Detect which cell encompasses the target text, then output its (X, Y) center coordinate. 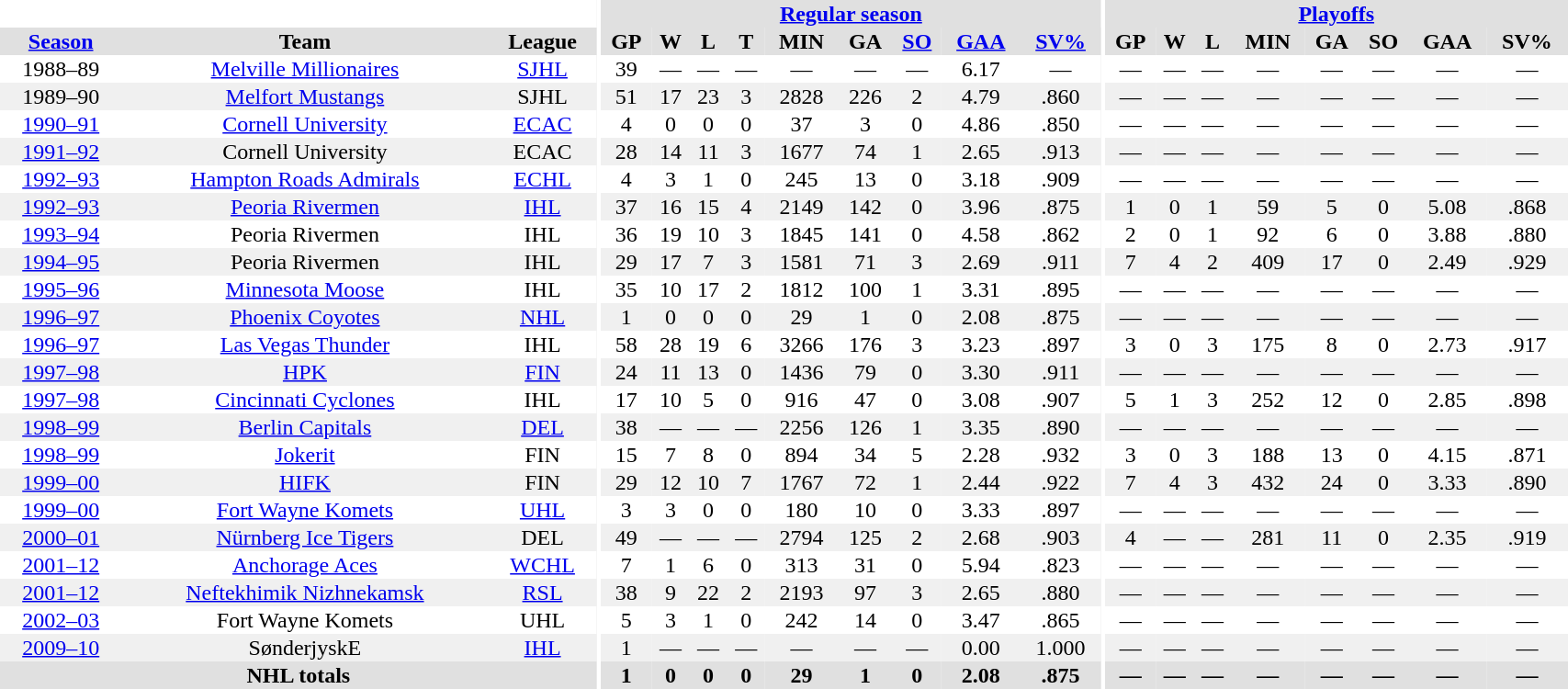
175 (1268, 344)
2.44 (981, 482)
4.15 (1448, 455)
.868 (1527, 207)
252 (1268, 400)
92 (1268, 234)
51 (626, 96)
2193 (802, 593)
T (746, 41)
188 (1268, 455)
74 (865, 152)
59 (1268, 207)
226 (865, 96)
ECHL (542, 179)
SønderjyskE (305, 648)
49 (626, 537)
.898 (1527, 400)
0.00 (981, 648)
141 (865, 234)
36 (626, 234)
245 (802, 179)
Nürnberg Ice Tigers (305, 537)
1989–90 (61, 96)
.917 (1527, 344)
HIFK (305, 482)
1994–95 (61, 262)
.929 (1527, 262)
Playoffs (1336, 14)
72 (865, 482)
.871 (1527, 455)
1.000 (1061, 648)
916 (802, 400)
1991–92 (61, 152)
35 (626, 289)
.865 (1061, 620)
281 (1268, 537)
HPK (305, 372)
3.31 (981, 289)
39 (626, 69)
League (542, 41)
3.18 (981, 179)
WCHL (542, 565)
313 (802, 565)
Season (61, 41)
3.08 (981, 400)
4.86 (981, 124)
1812 (802, 289)
.903 (1061, 537)
4.79 (981, 96)
2256 (802, 427)
180 (802, 510)
Berlin Capitals (305, 427)
.922 (1061, 482)
.823 (1061, 565)
2149 (802, 207)
126 (865, 427)
.909 (1061, 179)
58 (626, 344)
31 (865, 565)
Minnesota Moose (305, 289)
3266 (802, 344)
142 (865, 207)
409 (1268, 262)
23 (709, 96)
1988–89 (61, 69)
1581 (802, 262)
.862 (1061, 234)
2000–01 (61, 537)
Neftekhimik Nizhnekamsk (305, 593)
NHL totals (299, 675)
3.88 (1448, 234)
2.85 (1448, 400)
Team (305, 41)
4.58 (981, 234)
9 (671, 593)
Cincinnati Cyclones (305, 400)
RSL (542, 593)
5.94 (981, 565)
2009–10 (61, 648)
2828 (802, 96)
Regular season (851, 14)
97 (865, 593)
2002–03 (61, 620)
.860 (1061, 96)
Phoenix Coyotes (305, 317)
79 (865, 372)
2.73 (1448, 344)
.850 (1061, 124)
894 (802, 455)
5.08 (1448, 207)
100 (865, 289)
Las Vegas Thunder (305, 344)
.907 (1061, 400)
2.49 (1448, 262)
176 (865, 344)
Hampton Roads Admirals (305, 179)
.932 (1061, 455)
242 (802, 620)
1677 (802, 152)
1767 (802, 482)
1845 (802, 234)
22 (709, 593)
3.30 (981, 372)
6.17 (981, 69)
34 (865, 455)
Melville Millionaires (305, 69)
.913 (1061, 152)
1990–91 (61, 124)
Anchorage Aces (305, 565)
125 (865, 537)
1993–94 (61, 234)
2.69 (981, 262)
3.96 (981, 207)
2.68 (981, 537)
2.28 (981, 455)
Melfort Mustangs (305, 96)
3.35 (981, 427)
2794 (802, 537)
.919 (1527, 537)
16 (671, 207)
1995–96 (61, 289)
2.35 (1448, 537)
Jokerit (305, 455)
NHL (542, 317)
.895 (1061, 289)
47 (865, 400)
432 (1268, 482)
1436 (802, 372)
3.47 (981, 620)
71 (865, 262)
3.23 (981, 344)
